Return (X, Y) of the center of cell containing provided text 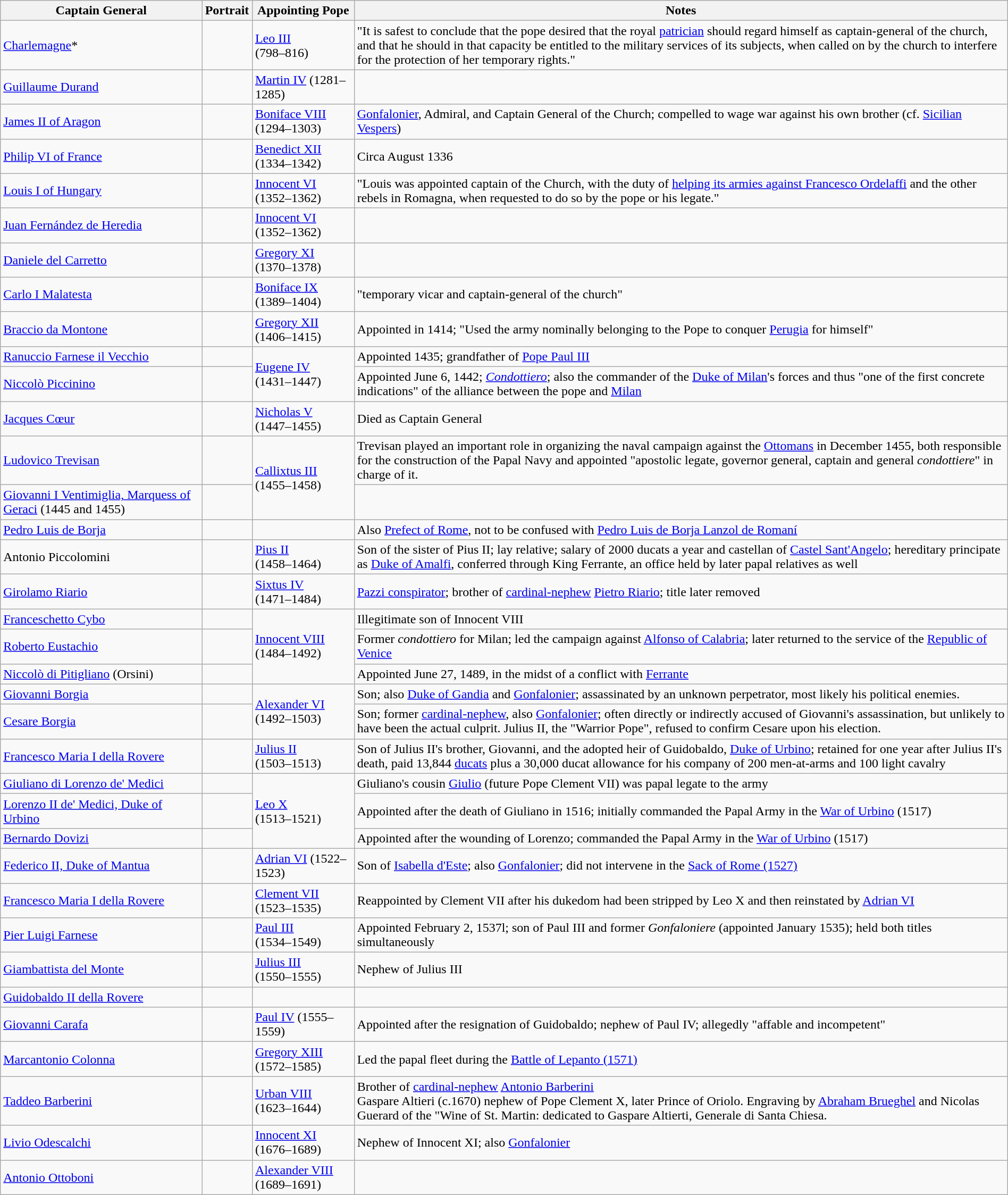
Juan Fernández de Heredia (101, 225)
Circa August 1336 (681, 156)
Portrait (228, 11)
Sixtus IV(1471–1484) (303, 591)
Eugene IV(1431–1447) (303, 373)
Appointed in 1414; "Used the army nominally belonging to the Pope to conquer Perugia for himself" (681, 329)
Niccolò di Pitigliano (Orsini) (101, 674)
Guidobaldo II della Rovere (101, 997)
Appointed after the resignation of Guidobaldo; nephew of Paul IV; allegedly "affable and incompetent" (681, 1024)
Notes (681, 11)
Appointed after the wounding of Lorenzo; commanded the Papal Army in the War of Urbino (1517) (681, 838)
Innocent XI (1676–1689) (303, 1142)
Died as Captain General (681, 418)
Son of Isabella d'Este; also Gonfalonier; did not intervene in the Sack of Rome (1527) (681, 866)
Paul III(1534–1549) (303, 935)
Callixtus III (1455–1458) (303, 478)
Lorenzo II de' Medici, Duke of Urbino (101, 810)
Alexander VIII (1689–1691) (303, 1177)
Franceschetto Cybo (101, 619)
Martin IV (1281–1285) (303, 87)
Giuliano di Lorenzo de' Medici (101, 783)
Nicholas V (1447–1455) (303, 418)
Pier Luigi Farnese (101, 935)
"temporary vicar and captain-general of the church" (681, 295)
Adrian VI (1522–1523) (303, 866)
Roberto Eustachio (101, 647)
Giovanni I Ventimiglia, Marquess of Geraci (1445 and 1455) (101, 502)
Gregory XII (1406–1415) (303, 329)
Appointed February 2, 1537l; son of Paul III and former Gonfaloniere (appointed January 1535); held both titles simultaneously (681, 935)
Taddeo Barberini (101, 1101)
Former condottiero for Milan; led the campaign against Alfonso of Calabria; later returned to the service of the Republic of Venice (681, 647)
Daniele del Carretto (101, 260)
Julius II(1503–1513) (303, 756)
Alexander VI(1492–1503) (303, 712)
Son; also Duke of Gandia and Gonfalonier; assassinated by an unknown perpetrator, most likely his political enemies. (681, 694)
Pazzi conspirator; brother of cardinal-nephew Pietro Riario; title later removed (681, 591)
Appointed June 27, 1489, in the midst of a conflict with Ferrante (681, 674)
Captain General (101, 11)
Clement VII(1523–1535) (303, 900)
Benedict XII (1334–1342) (303, 156)
Boniface IX(1389–1404) (303, 295)
Ranuccio Farnese il Vecchio (101, 356)
Jacques Cœur (101, 418)
Julius III(1550–1555) (303, 970)
Nephew of Innocent XI; also Gonfalonier (681, 1142)
Livio Odescalchi (101, 1142)
Appointed 1435; grandfather of Pope Paul III (681, 356)
Gregory XIII (1572–1585) (303, 1059)
Gregory XI (1370–1378) (303, 260)
James II of Aragon (101, 121)
Gonfalonier, Admiral, and Captain General of the Church; compelled to wage war against his own brother (cf. Sicilian Vespers) (681, 121)
Antonio Ottoboni (101, 1177)
Bernardo Dovizi (101, 838)
Girolamo Riario (101, 591)
Giovanni Carafa (101, 1024)
Antonio Piccolomini (101, 557)
Charlemagne* (101, 45)
Federico II, Duke of Mantua (101, 866)
Braccio da Montone (101, 329)
Led the papal fleet during the Battle of Lepanto (1571) (681, 1059)
Leo III(798–816) (303, 45)
Urban VIII(1623–1644) (303, 1101)
Louis I of Hungary (101, 190)
Innocent VIII (1484–1492) (303, 647)
Illegitimate son of Innocent VIII (681, 619)
Giambattista del Monte (101, 970)
Pius II(1458–1464) (303, 557)
Pedro Luis de Borja (101, 530)
Guillaume Durand (101, 87)
Also Prefect of Rome, not to be confused with Pedro Luis de Borja Lanzol de Romaní (681, 530)
Niccolò Piccinino (101, 384)
Paul IV (1555–1559) (303, 1024)
Giovanni Borgia (101, 694)
Carlo I Malatesta (101, 295)
Leo X(1513–1521) (303, 810)
Ludovico Trevisan (101, 461)
Appointing Pope (303, 11)
Marcantonio Colonna (101, 1059)
Appointed after the death of Giuliano in 1516; initially commanded the Papal Army in the War of Urbino (1517) (681, 810)
Philip VI of France (101, 156)
Nephew of Julius III (681, 970)
Cesare Borgia (101, 721)
Reappointed by Clement VII after his dukedom had been stripped by Leo X and then reinstated by Adrian VI (681, 900)
Boniface VIII(1294–1303) (303, 121)
Giuliano's cousin Giulio (future Pope Clement VII) was papal legate to the army (681, 783)
